Return the [X, Y] coordinate for the center point of the cell that contains the specified text.  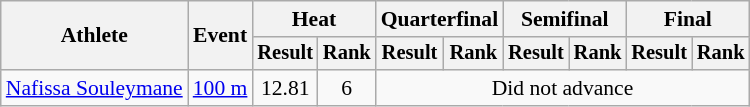
100 m [220, 88]
Semifinal [564, 19]
6 [347, 88]
Did not advance [563, 88]
Athlete [94, 36]
Nafissa Souleymane [94, 88]
Heat [314, 19]
Final [688, 19]
12.81 [285, 88]
Quarterfinal [440, 19]
Event [220, 36]
